Provide the [X, Y] coordinate of the cell's center where the given text is located.  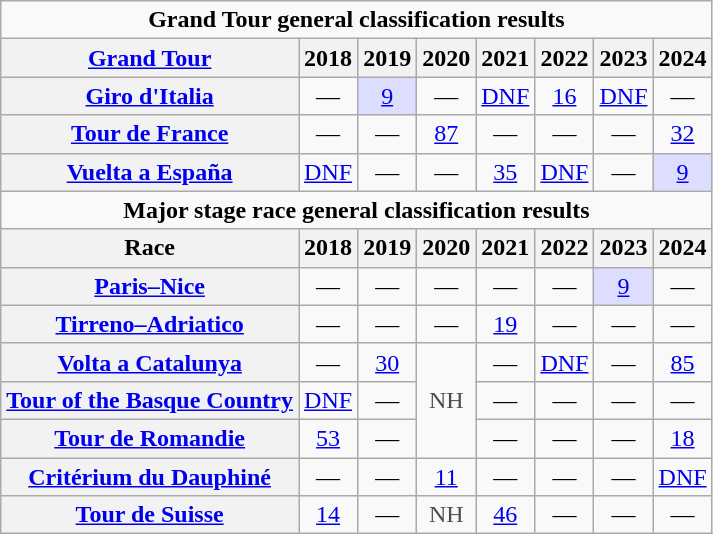
35 [506, 172]
16 [564, 96]
87 [446, 134]
Giro d'Italia [150, 96]
Tirreno–Adriatico [150, 324]
Volta a Catalunya [150, 362]
Tour de Romandie [150, 438]
Paris–Nice [150, 286]
Grand Tour [150, 58]
32 [682, 134]
Tour de France [150, 134]
Tour de Suisse [150, 515]
11 [446, 477]
30 [388, 362]
18 [682, 438]
85 [682, 362]
14 [328, 515]
46 [506, 515]
Vuelta a España [150, 172]
Critérium du Dauphiné [150, 477]
19 [506, 324]
Tour of the Basque Country [150, 400]
53 [328, 438]
Grand Tour general classification results [356, 20]
Major stage race general classification results [356, 210]
Race [150, 248]
